Output the [x, y] coordinate of the center of the cell containing the given text.  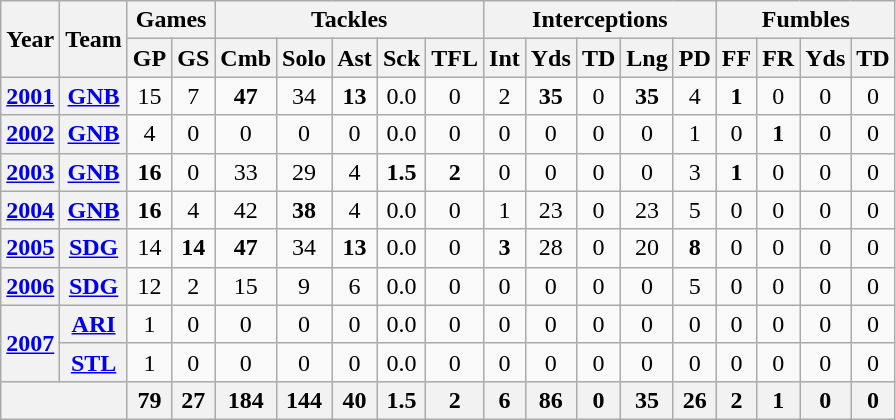
PD [694, 58]
Lng [647, 58]
ARI [94, 324]
Solo [304, 58]
Cmb [246, 58]
Int [505, 58]
27 [194, 400]
2003 [30, 172]
2005 [30, 248]
2006 [30, 286]
Interceptions [600, 20]
38 [304, 210]
144 [304, 400]
FR [778, 58]
184 [246, 400]
40 [355, 400]
GP [149, 58]
2002 [30, 134]
20 [647, 248]
42 [246, 210]
Games [170, 20]
9 [304, 286]
86 [550, 400]
Sck [401, 58]
26 [694, 400]
8 [694, 248]
Year [30, 39]
STL [94, 362]
12 [149, 286]
2001 [30, 96]
79 [149, 400]
33 [246, 172]
Ast [355, 58]
Team [94, 39]
2007 [30, 343]
2004 [30, 210]
TFL [455, 58]
28 [550, 248]
Fumbles [806, 20]
FF [736, 58]
Tackles [350, 20]
29 [304, 172]
7 [194, 96]
GS [194, 58]
